Locate the cell with the specified text and output its [X, Y] center coordinate. 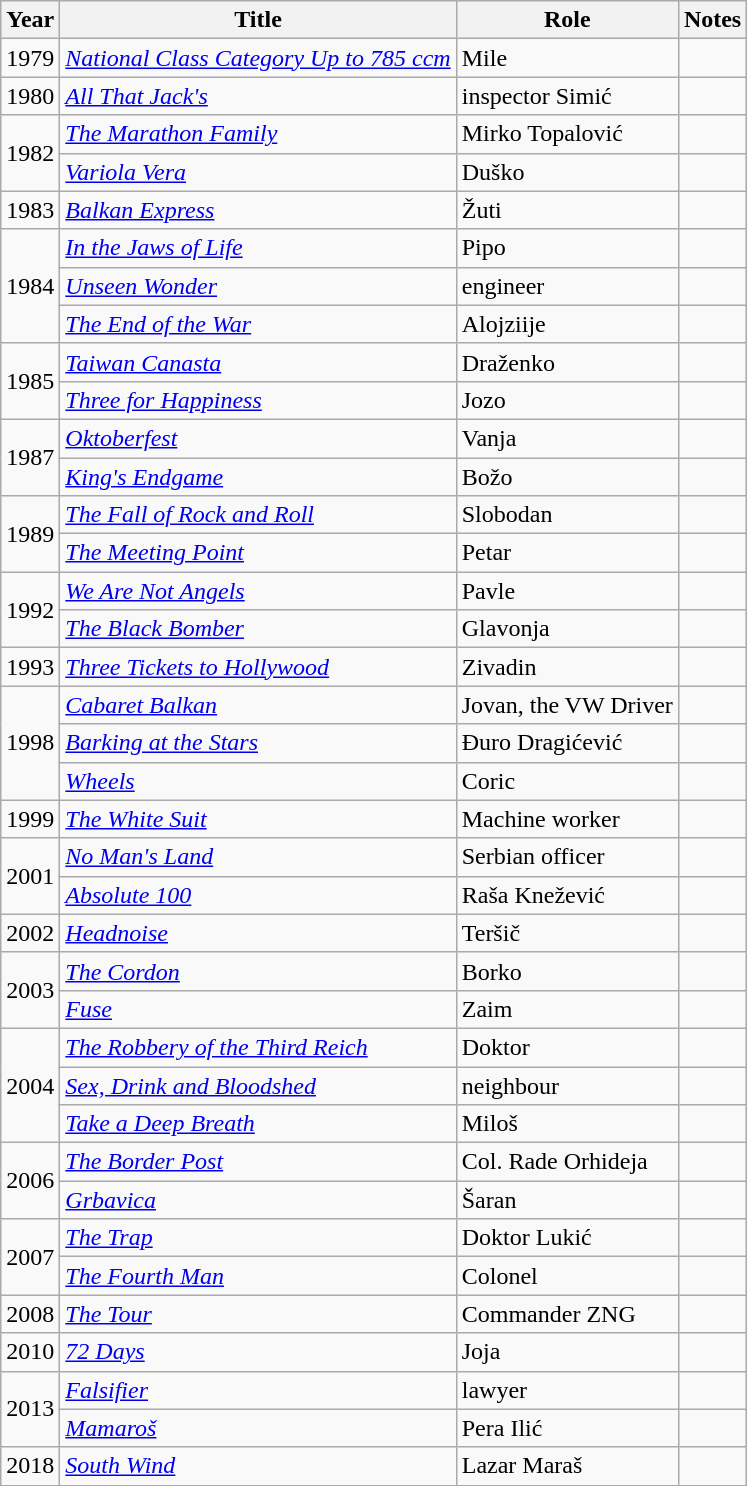
The Cordon [258, 971]
Duško [567, 172]
Petar [567, 553]
1989 [30, 534]
Doktor Lukić [567, 1238]
1993 [30, 667]
Balkan Express [258, 210]
1987 [30, 457]
National Class Category Up to 785 ccm [258, 58]
Barking at the Stars [258, 743]
Taiwan Canasta [258, 362]
Božo [567, 477]
Pavle [567, 591]
lawyer [567, 1390]
1980 [30, 96]
2018 [30, 1466]
The Fall of Rock and Roll [258, 515]
1979 [30, 58]
We Are Not Angels [258, 591]
Oktoberfest [258, 438]
Raša Knežević [567, 895]
No Man's Land [258, 857]
engineer [567, 286]
2006 [30, 1181]
Commander ZNG [567, 1314]
The White Suit [258, 819]
neighbour [567, 1085]
Žuti [567, 210]
Absolute 100 [258, 895]
Title [258, 20]
The Black Bomber [258, 629]
1982 [30, 153]
Wheels [258, 781]
Borko [567, 971]
Unseen Wonder [258, 286]
Grbavica [258, 1200]
Col. Rade Orhideja [567, 1162]
2013 [30, 1409]
inspector Simić [567, 96]
2003 [30, 990]
The Robbery of the Third Reich [258, 1047]
Đuro Dragićević [567, 743]
2010 [30, 1352]
Pipo [567, 248]
72 Days [258, 1352]
King's Endgame [258, 477]
Zivadin [567, 667]
Mile [567, 58]
Headnoise [258, 933]
Draženko [567, 362]
The End of the War [258, 324]
South Wind [258, 1466]
Šaran [567, 1200]
Mirko Topalović [567, 134]
Machine worker [567, 819]
Jozo [567, 400]
Zaim [567, 1009]
The Border Post [258, 1162]
Slobodan [567, 515]
Notes [712, 20]
Falsifier [258, 1390]
Joja [567, 1352]
The Meeting Point [258, 553]
2002 [30, 933]
All That Jack's [258, 96]
2001 [30, 876]
2007 [30, 1257]
Jovan, the VW Driver [567, 705]
Coric [567, 781]
Colonel [567, 1276]
Role [567, 20]
Lazar Maraš [567, 1466]
2008 [30, 1314]
1984 [30, 286]
1992 [30, 610]
Vanja [567, 438]
Miloš [567, 1124]
1985 [30, 381]
Take a Deep Breath [258, 1124]
Fuse [258, 1009]
1983 [30, 210]
1999 [30, 819]
Year [30, 20]
The Fourth Man [258, 1276]
The Marathon Family [258, 134]
Three Tickets to Hollywood [258, 667]
Serbian officer [567, 857]
Three for Happiness [258, 400]
Glavonja [567, 629]
Teršič [567, 933]
Variola Vera [258, 172]
Alojziije [567, 324]
Sex, Drink and Bloodshed [258, 1085]
The Tour [258, 1314]
The Trap [258, 1238]
2004 [30, 1085]
In the Jaws of Life [258, 248]
1998 [30, 743]
Doktor [567, 1047]
Cabaret Balkan [258, 705]
Pera Ilić [567, 1428]
Mamaroš [258, 1428]
